Capture the cell that displays the provided text and extract its [x, y] central coordinate. 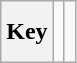
Key [27, 32]
